Return the [X, Y] coordinate for the center point of the cell that contains the specified text.  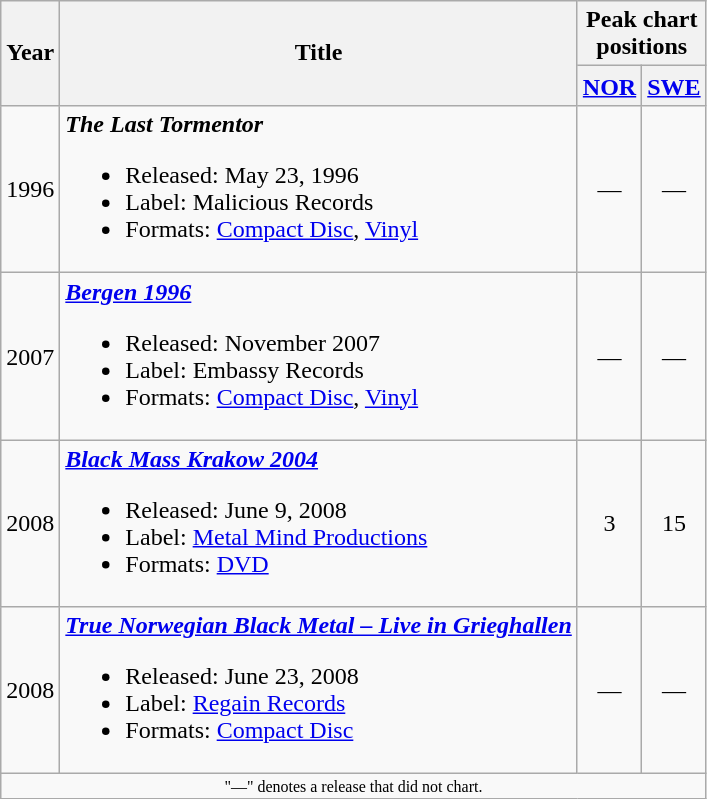
3 [609, 524]
True Norwegian Black Metal – Live in GrieghallenReleased: June 23, 2008Label: Regain RecordsFormats: Compact Disc [319, 690]
Black Mass Krakow 2004Released: June 9, 2008Label: Metal Mind ProductionsFormats: DVD [319, 524]
Title [319, 54]
"—" denotes a release that did not chart. [354, 786]
Peak chart positions [642, 34]
Bergen 1996Released: November 2007Label: Embassy RecordsFormats: Compact Disc, Vinyl [319, 356]
2007 [30, 356]
NOR [609, 86]
1996 [30, 190]
15 [674, 524]
The Last TormentorReleased: May 23, 1996Label: Malicious RecordsFormats: Compact Disc, Vinyl [319, 190]
SWE [674, 86]
Year [30, 54]
